Provide the (x, y) coordinate of the cell's center where the given text is located.  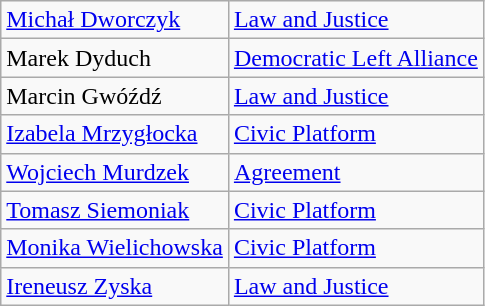
Izabela Mrzygłocka (115, 134)
Michał Dworczyk (115, 20)
Marek Dyduch (115, 58)
Tomasz Siemoniak (115, 210)
Monika Wielichowska (115, 248)
Agreement (356, 172)
Ireneusz Zyska (115, 286)
Wojciech Murdzek (115, 172)
Marcin Gwóźdź (115, 96)
Democratic Left Alliance (356, 58)
